From the cell containing the given text, extract its center point as (X, Y) coordinate. 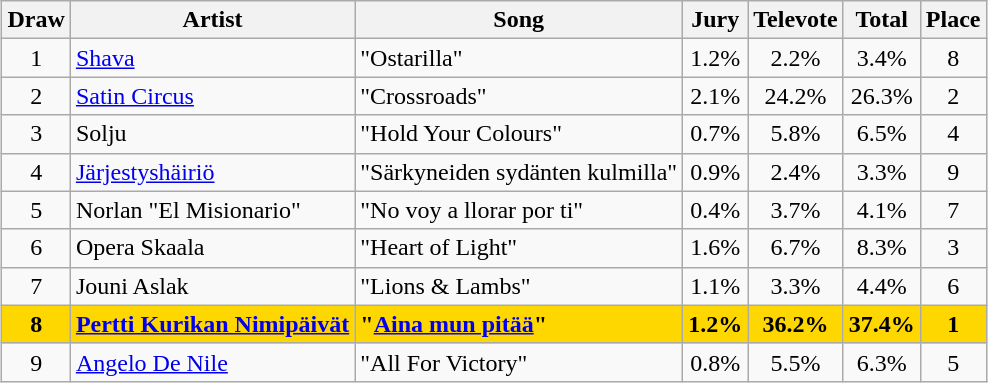
5.5% (796, 362)
Artist (212, 20)
Opera Skaala (212, 248)
Järjestyshäiriö (212, 172)
5.8% (796, 134)
Solju (212, 134)
"Hold Your Colours" (519, 134)
"Ostarilla" (519, 58)
"All For Victory" (519, 362)
37.4% (882, 324)
36.2% (796, 324)
2.2% (796, 58)
Jury (716, 20)
1.6% (716, 248)
0.4% (716, 210)
6.7% (796, 248)
26.3% (882, 96)
1.1% (716, 286)
Total (882, 20)
6.5% (882, 134)
0.8% (716, 362)
4.4% (882, 286)
24.2% (796, 96)
"Lions & Lambs" (519, 286)
"Särkyneiden sydänten kulmilla" (519, 172)
Draw (36, 20)
0.7% (716, 134)
Norlan "El Misionario" (212, 210)
Song (519, 20)
2.1% (716, 96)
4.1% (882, 210)
"No voy a llorar por ti" (519, 210)
"Heart of Light" (519, 248)
Place (953, 20)
Jouni Aslak (212, 286)
"Crossroads" (519, 96)
2.4% (796, 172)
Shava (212, 58)
"Aina mun pitää" (519, 324)
Angelo De Nile (212, 362)
0.9% (716, 172)
8.3% (882, 248)
Televote (796, 20)
3.7% (796, 210)
3.4% (882, 58)
Satin Circus (212, 96)
Pertti Kurikan Nimipäivät (212, 324)
6.3% (882, 362)
